Locate the cell with the specified text and output its [X, Y] center coordinate. 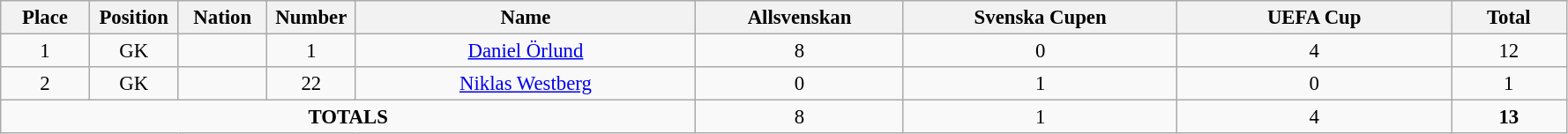
Position [134, 18]
Name [526, 18]
12 [1510, 51]
Place [46, 18]
Svenska Cupen [1041, 18]
TOTALS [348, 117]
13 [1510, 117]
Number [312, 18]
22 [312, 84]
Nation [222, 18]
Niklas Westberg [526, 84]
Daniel Örlund [526, 51]
UEFA Cup [1314, 18]
2 [46, 84]
Allsvenskan [800, 18]
Total [1510, 18]
